Pinpoint the cell where the given text exists, returning its (X, Y) midpoint coordinate. 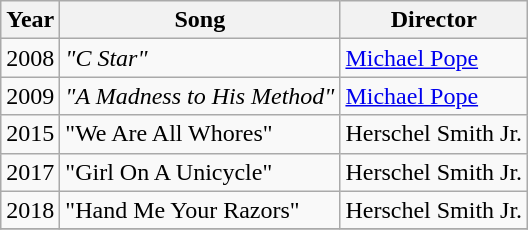
2009 (30, 96)
"Hand Me Your Razors" (200, 210)
Director (434, 20)
Song (200, 20)
"C Star" (200, 58)
"A Madness to His Method" (200, 96)
"Girl On A Unicycle" (200, 172)
2017 (30, 172)
"We Are All Whores" (200, 134)
2008 (30, 58)
2015 (30, 134)
2018 (30, 210)
Year (30, 20)
